Output the (x, y) coordinate of the center of the cell containing the given text.  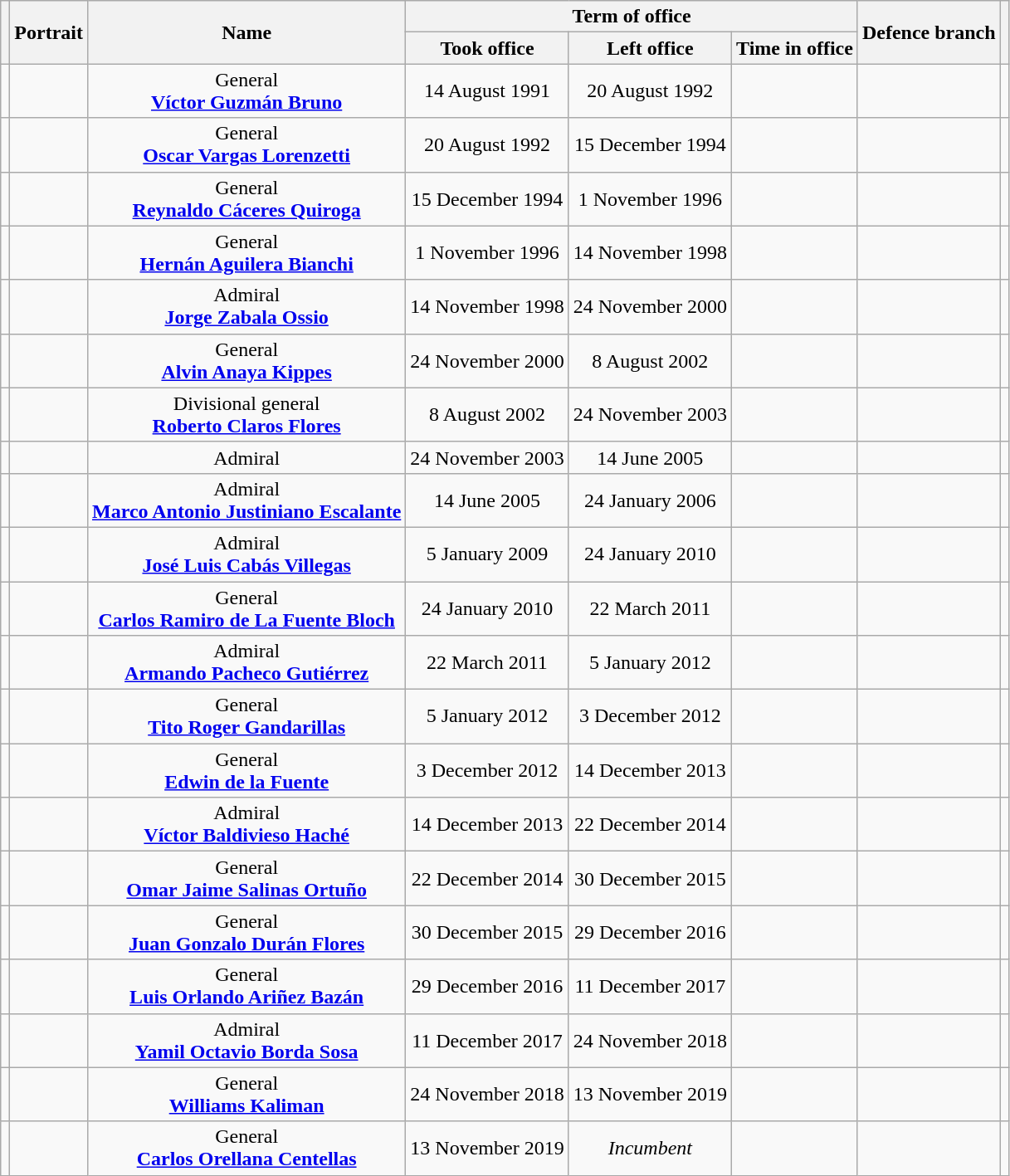
Term of office (632, 17)
Time in office (795, 48)
GeneralOmar Jaime Salinas Ortuño (246, 878)
GeneralEdwin de la Fuente (246, 770)
Incumbent (650, 1149)
GeneralTito Roger Gandarillas (246, 717)
24 January 2006 (650, 500)
GeneralReynaldo Cáceres Quiroga (246, 199)
GeneralLuis Orlando Ariñez Bazán (246, 986)
AdmiralYamil Octavio Borda Sosa (246, 1041)
GeneralCarlos Orellana Centellas (246, 1149)
GeneralVíctor Guzmán Bruno (246, 91)
AdmiralMarco Antonio Justiniano Escalante (246, 500)
Took office (487, 48)
AdmiralArmando Pacheco Gutiérrez (246, 662)
Divisional generalRoberto Claros Flores (246, 415)
GeneralAlvin Anaya Kippes (246, 360)
AdmiralJorge Zabala Ossio (246, 307)
Portrait (49, 32)
AdmiralJosé Luis Cabás Villegas (246, 554)
Admiral (246, 457)
Left office (650, 48)
Defence branch (929, 32)
GeneralOscar Vargas Lorenzetti (246, 144)
AdmiralVíctor Baldivieso Haché (246, 825)
GeneralCarlos Ramiro de La Fuente Bloch (246, 608)
GeneralHernán Aguilera Bianchi (246, 252)
5 January 2009 (487, 554)
14 August 1991 (487, 91)
GeneralWilliams Kaliman (246, 1094)
GeneralJuan Gonzalo Durán Flores (246, 933)
Name (246, 32)
